Scan for the cell matching the given text and deliver its (X, Y) coordinate at center. 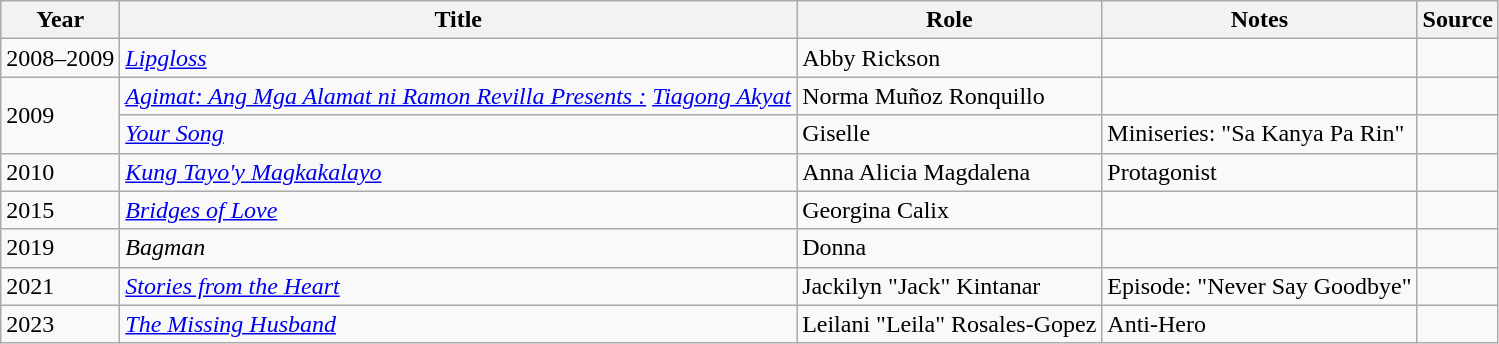
Stories from the Heart (458, 286)
Kung Tayo'y Magkakalayo (458, 172)
Your Song (458, 134)
Jackilyn "Jack" Kintanar (950, 286)
Notes (1260, 20)
Bagman (458, 248)
2015 (60, 210)
Episode: "Never Say Goodbye" (1260, 286)
Protagonist (1260, 172)
2008–2009 (60, 58)
Bridges of Love (458, 210)
Lipgloss (458, 58)
Leilani "Leila" Rosales-Gopez (950, 324)
Anti-Hero (1260, 324)
Source (1458, 20)
Year (60, 20)
Role (950, 20)
Title (458, 20)
The Missing Husband (458, 324)
Miniseries: "Sa Kanya Pa Rin" (1260, 134)
Norma Muñoz Ronquillo (950, 96)
2021 (60, 286)
Agimat: Ang Mga Alamat ni Ramon Revilla Presents : Tiagong Akyat (458, 96)
2010 (60, 172)
Anna Alicia Magdalena (950, 172)
2023 (60, 324)
Donna (950, 248)
Giselle (950, 134)
2009 (60, 115)
2019 (60, 248)
Georgina Calix (950, 210)
Abby Rickson (950, 58)
